Identify which cell holds the provided text, then report its [x, y] central coordinate. 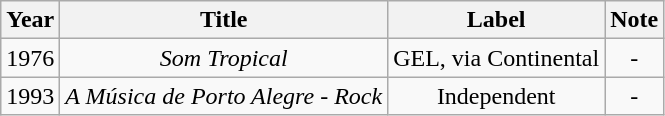
Year [30, 20]
Som Tropical [224, 58]
A Música de Porto Alegre - Rock [224, 96]
Title [224, 20]
Note [634, 20]
1976 [30, 58]
Label [496, 20]
Independent [496, 96]
1993 [30, 96]
GEL, via Continental [496, 58]
